Locate the cell with the specified text and output its [X, Y] center coordinate. 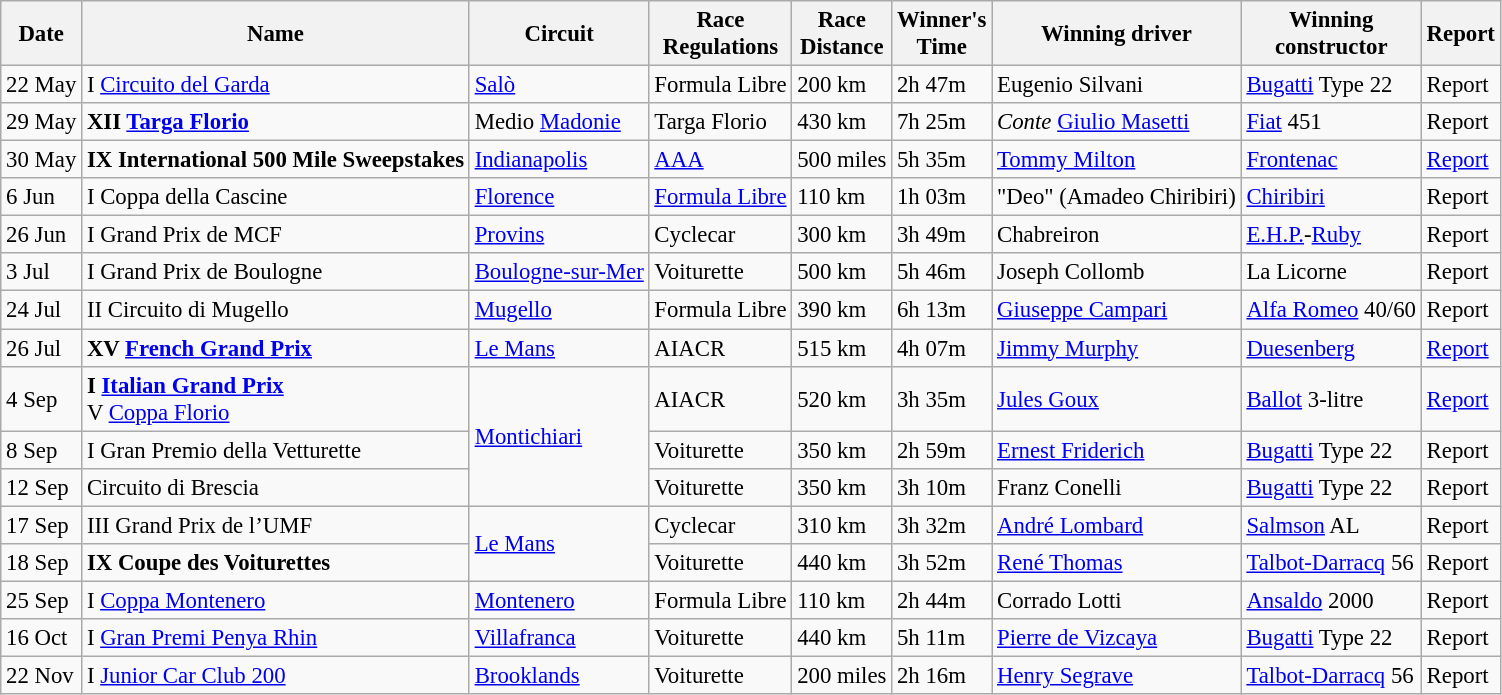
IX Coupe des Voiturettes [276, 563]
I Coppa della Cascine [276, 197]
3h 49m [942, 235]
Montichiari [559, 436]
4h 07m [942, 348]
430 km [842, 122]
Montenero [559, 600]
I Coppa Montenero [276, 600]
520 km [842, 398]
I Gran Premi Penya Rhin [276, 638]
Mugello [559, 310]
18 Sep [42, 563]
200 miles [842, 675]
6 Jun [42, 197]
Winning driver [1116, 34]
30 May [42, 160]
Joseph Collomb [1116, 273]
Salmson AL [1331, 525]
Brooklands [559, 675]
Ernest Friderich [1116, 450]
Name [276, 34]
III Grand Prix de l’UMF [276, 525]
22 Nov [42, 675]
Medio Madonie [559, 122]
Winningconstructor [1331, 34]
Circuit [559, 34]
3h 52m [942, 563]
Provins [559, 235]
I Italian Grand Prix V Coppa Florio [276, 398]
Date [42, 34]
515 km [842, 348]
300 km [842, 235]
Jules Goux [1116, 398]
René Thomas [1116, 563]
I Junior Car Club 200 [276, 675]
500 miles [842, 160]
I Gran Premio della Vetturette [276, 450]
Florence [559, 197]
Chiribiri [1331, 197]
25 Sep [42, 600]
Winner'sTime [942, 34]
2h 16m [942, 675]
26 Jun [42, 235]
Circuito di Brescia [276, 487]
Chabreiron [1116, 235]
RaceRegulations [720, 34]
5h 11m [942, 638]
29 May [42, 122]
Jimmy Murphy [1116, 348]
3h 10m [942, 487]
3h 32m [942, 525]
3h 35m [942, 398]
Tommy Milton [1116, 160]
Indianapolis [559, 160]
2h 47m [942, 85]
16 Oct [42, 638]
2h 44m [942, 600]
Franz Conelli [1116, 487]
RaceDistance [842, 34]
Duesenberg [1331, 348]
12 Sep [42, 487]
AAA [720, 160]
310 km [842, 525]
Villafranca [559, 638]
Eugenio Silvani [1116, 85]
André Lombard [1116, 525]
La Licorne [1331, 273]
24 Jul [42, 310]
22 May [42, 85]
8 Sep [42, 450]
500 km [842, 273]
Targa Florio [720, 122]
I Grand Prix de Boulogne [276, 273]
XII Targa Florio [276, 122]
Boulogne-sur-Mer [559, 273]
XV French Grand Prix [276, 348]
Ballot 3-litre [1331, 398]
17 Sep [42, 525]
Henry Segrave [1116, 675]
IX International 500 Mile Sweepstakes [276, 160]
"Deo" (Amadeo Chiribiri) [1116, 197]
2h 59m [942, 450]
Giuseppe Campari [1116, 310]
26 Jul [42, 348]
Alfa Romeo 40/60 [1331, 310]
II Circuito di Mugello [276, 310]
200 km [842, 85]
3 Jul [42, 273]
I Circuito del Garda [276, 85]
Ansaldo 2000 [1331, 600]
7h 25m [942, 122]
Pierre de Vizcaya [1116, 638]
Fiat 451 [1331, 122]
Conte Giulio Masetti [1116, 122]
5h 35m [942, 160]
4 Sep [42, 398]
Frontenac [1331, 160]
Corrado Lotti [1116, 600]
5h 46m [942, 273]
390 km [842, 310]
I Grand Prix de MCF [276, 235]
1h 03m [942, 197]
Salò [559, 85]
E.H.P.-Ruby [1331, 235]
6h 13m [942, 310]
